Find where the given text appears and provide that cell's center as [x, y] coordinate. 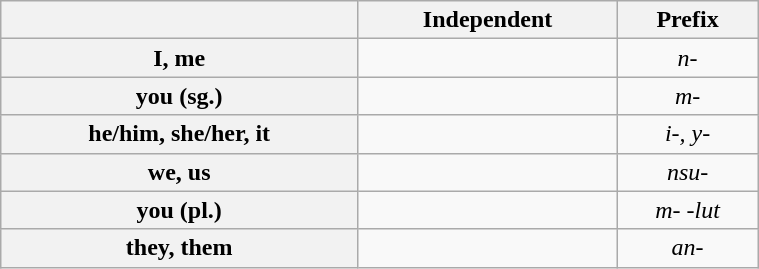
he/him, she/her, it [180, 134]
Prefix [687, 20]
nsu- [687, 172]
m- -lut [687, 210]
an- [687, 248]
I, me [180, 58]
Independent [488, 20]
we, us [180, 172]
i-, y- [687, 134]
n- [687, 58]
they, them [180, 248]
m- [687, 96]
you (sg.) [180, 96]
you (pl.) [180, 210]
